Determine the [X, Y] coordinate at the center of the cell enclosing the given text.  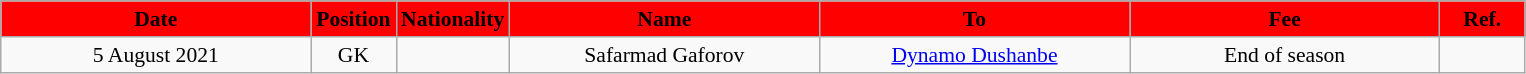
Nationality [452, 19]
Date [156, 19]
Position [354, 19]
5 August 2021 [156, 55]
End of season [1285, 55]
Safarmad Gaforov [664, 55]
Name [664, 19]
Dynamo Dushanbe [974, 55]
Fee [1285, 19]
To [974, 19]
GK [354, 55]
Ref. [1482, 19]
